Search for the cell housing the specified text and yield its (X, Y) center coordinate. 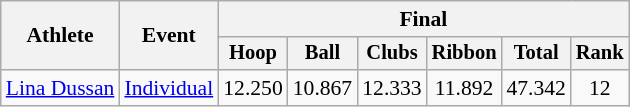
Lina Dussan (60, 88)
10.867 (322, 88)
11.892 (464, 88)
12.250 (252, 88)
Clubs (392, 54)
Ribbon (464, 54)
Hoop (252, 54)
Individual (168, 88)
Event (168, 36)
47.342 (536, 88)
Ball (322, 54)
Rank (600, 54)
Athlete (60, 36)
Final (423, 19)
12.333 (392, 88)
Total (536, 54)
12 (600, 88)
